From the cell containing the given text, extract its center point as (X, Y) coordinate. 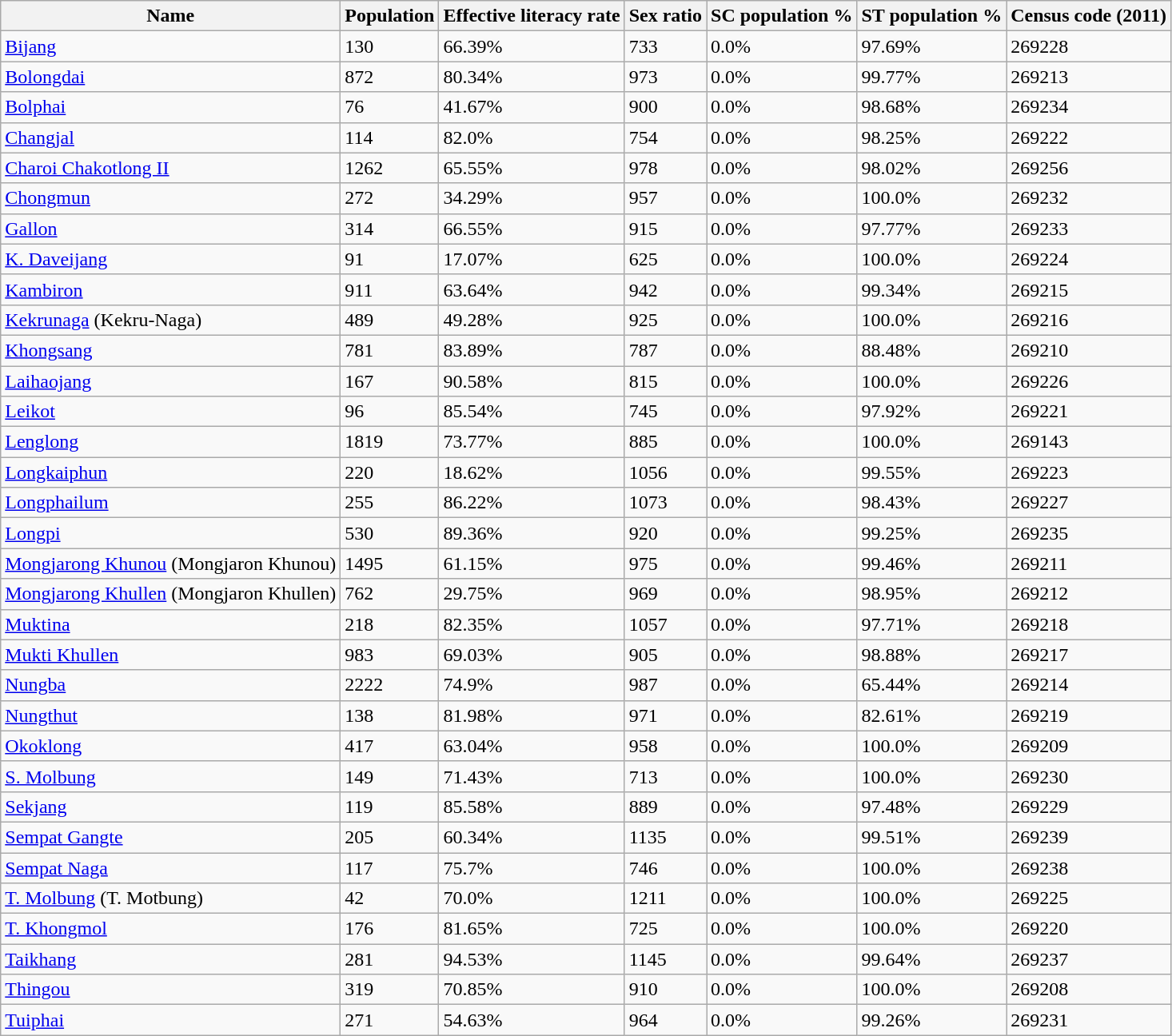
Gallon (171, 229)
SC population % (782, 16)
269218 (1089, 624)
958 (665, 746)
269233 (1089, 229)
269208 (1089, 990)
98.25% (932, 137)
80.34% (532, 77)
269231 (1089, 1020)
910 (665, 990)
971 (665, 715)
269238 (1089, 867)
85.58% (532, 807)
82.35% (532, 624)
98.88% (932, 655)
Laihaojang (171, 381)
269239 (1089, 837)
Name (171, 16)
787 (665, 350)
269221 (1089, 412)
82.0% (532, 137)
74.9% (532, 685)
269235 (1089, 533)
Lenglong (171, 442)
218 (390, 624)
713 (665, 776)
269215 (1089, 289)
99.51% (932, 837)
2222 (390, 685)
Nungba (171, 685)
88.48% (932, 350)
754 (665, 137)
75.7% (532, 867)
Mongjarong Khunou (Mongjaron Khunou) (171, 564)
269143 (1089, 442)
Thingou (171, 990)
Changjal (171, 137)
220 (390, 472)
269212 (1089, 594)
269225 (1089, 899)
1145 (665, 959)
Charoi Chakotlong II (171, 168)
63.04% (532, 746)
1819 (390, 442)
97.77% (932, 229)
725 (665, 929)
34.29% (532, 198)
69.03% (532, 655)
49.28% (532, 320)
66.39% (532, 46)
Nungthut (171, 715)
Kekrunaga (Kekru-Naga) (171, 320)
66.55% (532, 229)
269219 (1089, 715)
269223 (1089, 472)
97.71% (932, 624)
625 (665, 259)
73.77% (532, 442)
86.22% (532, 503)
Longkaiphun (171, 472)
1262 (390, 168)
Sekjang (171, 807)
746 (665, 867)
149 (390, 776)
205 (390, 837)
269222 (1089, 137)
983 (390, 655)
99.46% (932, 564)
1211 (665, 899)
1135 (665, 837)
Longphailum (171, 503)
119 (390, 807)
889 (665, 807)
1073 (665, 503)
41.67% (532, 107)
269237 (1089, 959)
319 (390, 990)
65.44% (932, 685)
1056 (665, 472)
269220 (1089, 929)
Population (390, 16)
70.85% (532, 990)
42 (390, 899)
91 (390, 259)
762 (390, 594)
Bolongdai (171, 77)
99.64% (932, 959)
176 (390, 929)
98.68% (932, 107)
920 (665, 533)
Kambiron (171, 289)
Muktina (171, 624)
89.36% (532, 533)
Census code (2011) (1089, 16)
915 (665, 229)
Tuiphai (171, 1020)
167 (390, 381)
97.92% (932, 412)
114 (390, 137)
Bolphai (171, 107)
969 (665, 594)
489 (390, 320)
Bijang (171, 46)
733 (665, 46)
Okoklong (171, 746)
900 (665, 107)
138 (390, 715)
269216 (1089, 320)
99.55% (932, 472)
272 (390, 198)
99.77% (932, 77)
Taikhang (171, 959)
130 (390, 46)
269227 (1089, 503)
255 (390, 503)
281 (390, 959)
314 (390, 229)
Sempat Gangte (171, 837)
905 (665, 655)
T. Khongmol (171, 929)
98.02% (932, 168)
Khongsang (171, 350)
99.34% (932, 289)
973 (665, 77)
S. Molbung (171, 776)
71.43% (532, 776)
1495 (390, 564)
978 (665, 168)
99.26% (932, 1020)
117 (390, 867)
97.69% (932, 46)
271 (390, 1020)
61.15% (532, 564)
60.34% (532, 837)
Mukti Khullen (171, 655)
269209 (1089, 746)
Longpi (171, 533)
ST population % (932, 16)
76 (390, 107)
269211 (1089, 564)
269229 (1089, 807)
987 (665, 685)
269213 (1089, 77)
29.75% (532, 594)
269232 (1089, 198)
85.54% (532, 412)
54.63% (532, 1020)
269217 (1089, 655)
98.95% (932, 594)
82.61% (932, 715)
Mongjarong Khullen (Mongjaron Khullen) (171, 594)
98.43% (932, 503)
99.25% (932, 533)
94.53% (532, 959)
269234 (1089, 107)
745 (665, 412)
Chongmun (171, 198)
885 (665, 442)
911 (390, 289)
975 (665, 564)
815 (665, 381)
964 (665, 1020)
Effective literacy rate (532, 16)
65.55% (532, 168)
942 (665, 289)
63.64% (532, 289)
269228 (1089, 46)
K. Daveijang (171, 259)
T. Molbung (T. Motbung) (171, 899)
Leikot (171, 412)
269210 (1089, 350)
872 (390, 77)
17.07% (532, 259)
530 (390, 533)
269226 (1089, 381)
97.48% (932, 807)
269214 (1089, 685)
269230 (1089, 776)
269256 (1089, 168)
18.62% (532, 472)
Sempat Naga (171, 867)
81.98% (532, 715)
957 (665, 198)
1057 (665, 624)
70.0% (532, 899)
81.65% (532, 929)
269224 (1089, 259)
90.58% (532, 381)
Sex ratio (665, 16)
83.89% (532, 350)
781 (390, 350)
96 (390, 412)
925 (665, 320)
417 (390, 746)
